Return the [x, y] coordinate for the center point of the cell that contains the specified text.  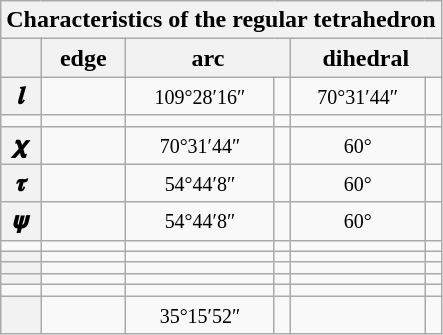
arc [208, 58]
Characteristics of the regular tetrahedron [221, 20]
109°28′16″ [200, 96]
𝟀 [21, 145]
edge [83, 58]
𝝉 [21, 183]
𝒍 [21, 96]
35°15′52″ [200, 315]
𝟁 [21, 221]
dihedral [366, 58]
